Capture the cell that displays the provided text and extract its [X, Y] central coordinate. 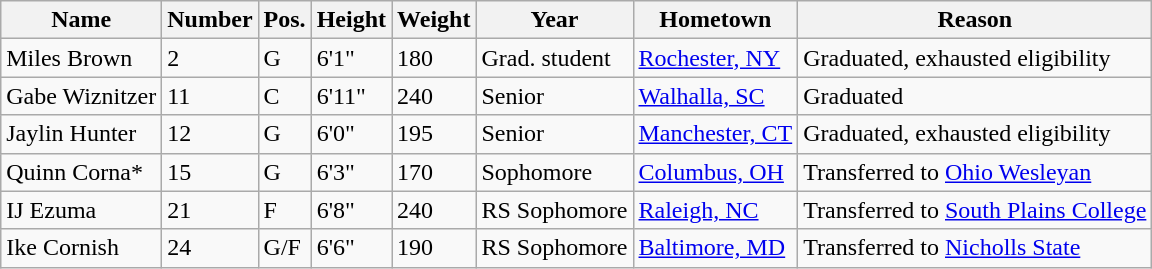
Sophomore [554, 172]
F [284, 210]
21 [210, 210]
Quinn Corna* [82, 172]
6'0" [351, 134]
Columbus, OH [716, 172]
Transferred to Ohio Wesleyan [975, 172]
6'8" [351, 210]
Transferred to South Plains College [975, 210]
IJ Ezuma [82, 210]
24 [210, 248]
Pos. [284, 20]
Jaylin Hunter [82, 134]
G/F [284, 248]
Name [82, 20]
Raleigh, NC [716, 210]
Grad. student [554, 58]
170 [434, 172]
6'1" [351, 58]
Walhalla, SC [716, 96]
Ike Cornish [82, 248]
Weight [434, 20]
6'3" [351, 172]
Miles Brown [82, 58]
15 [210, 172]
Height [351, 20]
Transferred to Nicholls State [975, 248]
195 [434, 134]
190 [434, 248]
Hometown [716, 20]
Reason [975, 20]
Baltimore, MD [716, 248]
6'6" [351, 248]
11 [210, 96]
Rochester, NY [716, 58]
Manchester, CT [716, 134]
Graduated [975, 96]
Year [554, 20]
Number [210, 20]
180 [434, 58]
2 [210, 58]
C [284, 96]
6'11" [351, 96]
12 [210, 134]
Gabe Wiznitzer [82, 96]
